Identify which cell holds the provided text, then report its (x, y) central coordinate. 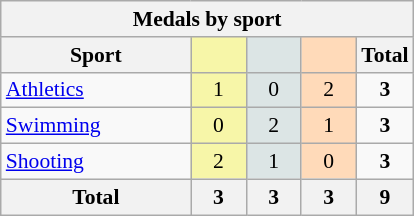
Medals by sport (208, 19)
Sport (96, 55)
Shooting (96, 162)
Swimming (96, 126)
9 (384, 197)
Athletics (96, 90)
